Extract the [x, y] coordinate from the center of the cell holding the provided text.  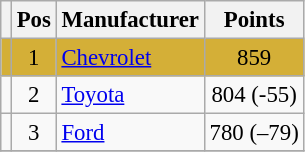
780 (–79) [254, 133]
2 [34, 95]
Toyota [130, 95]
1 [34, 58]
3 [34, 133]
859 [254, 58]
Ford [130, 133]
Pos [34, 20]
804 (-55) [254, 95]
Points [254, 20]
Chevrolet [130, 58]
Manufacturer [130, 20]
